Search for the cell housing the specified text and yield its (x, y) center coordinate. 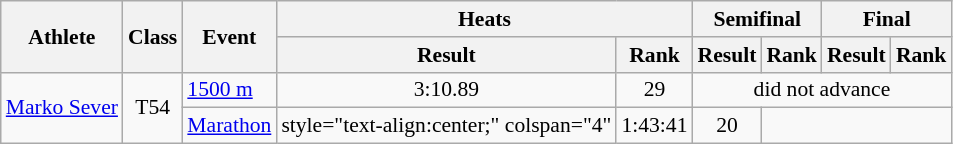
3:10.89 (446, 90)
20 (728, 126)
1500 m (229, 90)
Event (229, 36)
Class (152, 36)
1:43:41 (654, 126)
style="text-align:center;" colspan="4" (446, 126)
T54 (152, 108)
Athlete (62, 36)
Heats (484, 19)
Semifinal (758, 19)
Marathon (229, 126)
did not advance (822, 90)
Final (886, 19)
29 (654, 90)
Marko Sever (62, 108)
